Provide the (X, Y) coordinate of the cell's center where the given text is located.  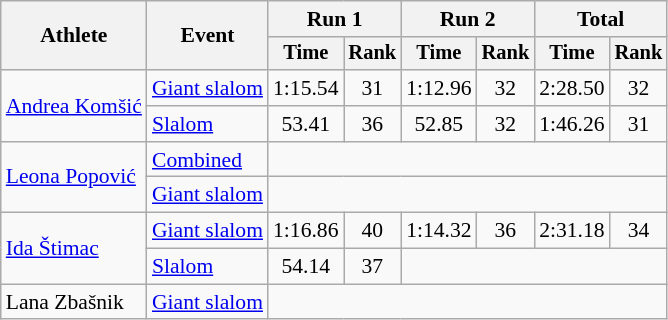
Lana Zbašnik (74, 302)
52.85 (438, 124)
1:46.26 (572, 124)
1:15.54 (306, 88)
1:14.32 (438, 231)
Total (600, 19)
34 (639, 231)
2:28.50 (572, 88)
Combined (208, 160)
54.14 (306, 267)
Athlete (74, 36)
Run 2 (468, 19)
Event (208, 36)
Andrea Komšić (74, 106)
Leona Popović (74, 178)
2:31.18 (572, 231)
37 (373, 267)
1:16.86 (306, 231)
1:12.96 (438, 88)
Run 1 (334, 19)
Ida Štimac (74, 248)
53.41 (306, 124)
40 (373, 231)
